Locate the cell with the specified text and output its [X, Y] center coordinate. 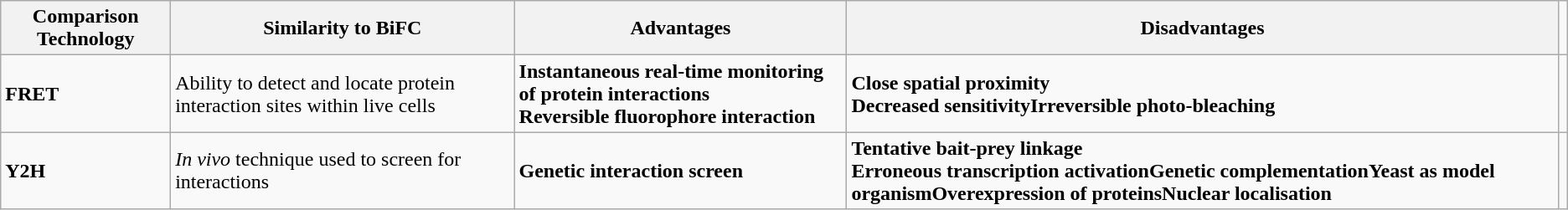
Comparison Technology [85, 28]
Instantaneous real-time monitoring of protein interactionsReversible fluorophore interaction [680, 94]
Ability to detect and locate protein interaction sites within live cells [343, 94]
Disadvantages [1203, 28]
Y2H [85, 171]
FRET [85, 94]
Genetic interaction screen [680, 171]
In vivo technique used to screen for interactions [343, 171]
Similarity to BiFC [343, 28]
Close spatial proximityDecreased sensitivityIrreversible photo-bleaching [1203, 94]
Advantages [680, 28]
